Search for the cell housing the specified text and yield its (X, Y) center coordinate. 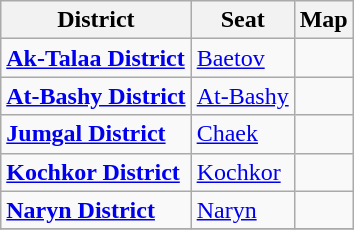
Chaek (242, 134)
At-Bashy District (96, 96)
Kochkor (242, 172)
Baetov (242, 58)
Kochkor District (96, 172)
District (96, 20)
Seat (242, 20)
At-Bashy (242, 96)
Jumgal District (96, 134)
Ak-Talaa District (96, 58)
Map (324, 20)
Naryn District (96, 210)
Naryn (242, 210)
